Scan for the cell matching the given text and deliver its (x, y) coordinate at center. 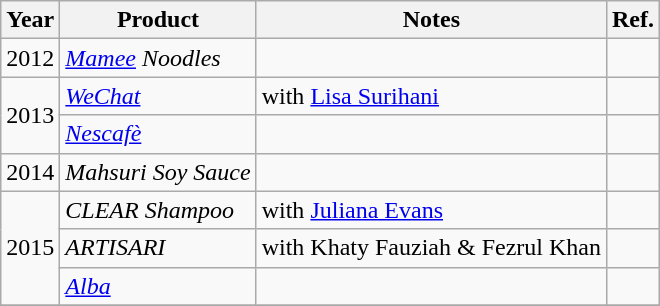
2013 (30, 115)
CLEAR Shampoo (158, 210)
with Khaty Fauziah & Fezrul Khan (431, 248)
Nescafè (158, 134)
ARTISARI (158, 248)
Alba (158, 286)
Mamee Noodles (158, 58)
Year (30, 20)
with Juliana Evans (431, 210)
2014 (30, 172)
with Lisa Surihani (431, 96)
2012 (30, 58)
Ref. (632, 20)
Notes (431, 20)
Mahsuri Soy Sauce (158, 172)
2015 (30, 248)
Product (158, 20)
WeChat (158, 96)
